From the cell containing the given text, extract its center point as [x, y] coordinate. 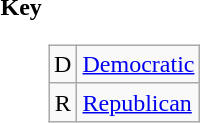
Democratic [138, 64]
Republican [138, 102]
D [63, 64]
R [63, 102]
